For the text-containing cell, return its midpoint in (x, y) coordinate format. 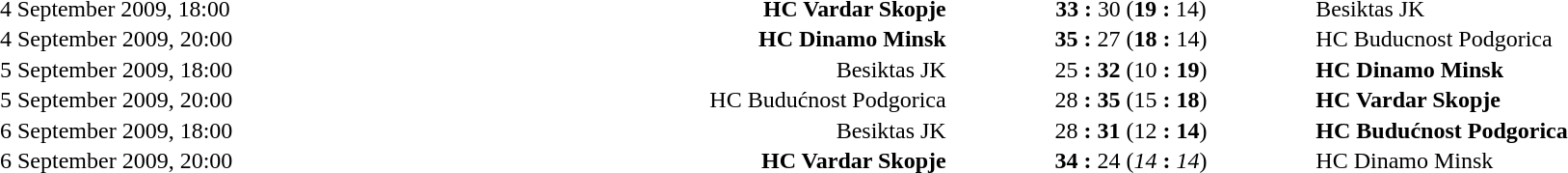
28 : 35 (15 : 18) (1131, 100)
35 : 27 (18 : 14) (1131, 40)
HC Budućnost Podgorica (709, 100)
28 : 31 (12 : 14) (1131, 130)
HC Dinamo Minsk (709, 40)
25 : 32 (10 : 19) (1131, 70)
